Determine the [x, y] coordinate at the center of the cell enclosing the given text.  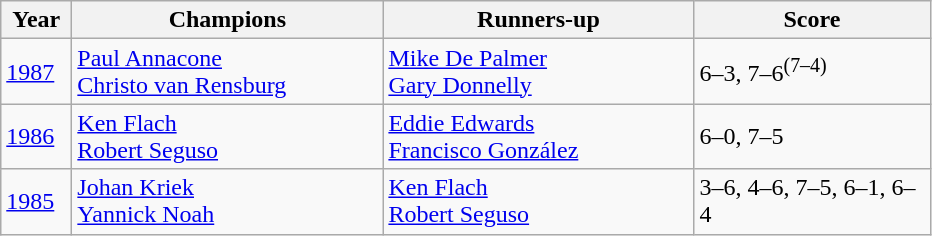
1987 [36, 72]
Champions [228, 20]
1985 [36, 202]
Runners-up [538, 20]
6–0, 7–5 [812, 136]
1986 [36, 136]
6–3, 7–6(7–4) [812, 72]
Year [36, 20]
Paul Annacone Christo van Rensburg [228, 72]
Score [812, 20]
Johan Kriek Yannick Noah [228, 202]
Eddie Edwards Francisco González [538, 136]
3–6, 4–6, 7–5, 6–1, 6–4 [812, 202]
Mike De Palmer Gary Donnelly [538, 72]
